Provide the (x, y) coordinate of the cell's center where the given text is located.  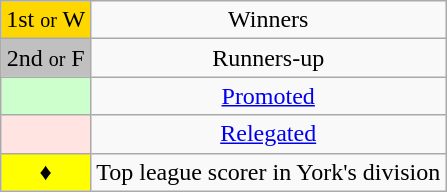
Top league scorer in York's division (268, 172)
Relegated (268, 134)
Winners (268, 20)
1st or W (46, 20)
Runners-up (268, 58)
Promoted (268, 96)
♦ (46, 172)
2nd or F (46, 58)
